Identify which cell holds the provided text, then report its (X, Y) central coordinate. 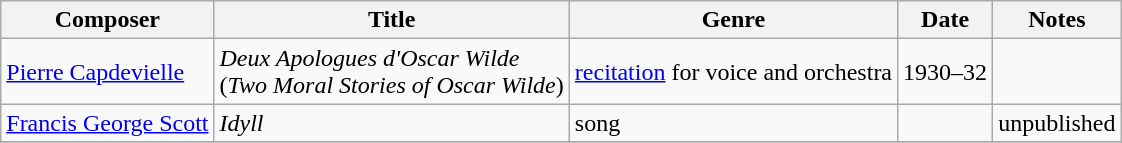
Genre (733, 20)
song (733, 123)
unpublished (1057, 123)
Pierre Capdevielle (108, 72)
Title (392, 20)
recitation for voice and orchestra (733, 72)
1930–32 (946, 72)
Deux Apologues d'Oscar Wilde (Two Moral Stories of Oscar Wilde) (392, 72)
Notes (1057, 20)
Date (946, 20)
Composer (108, 20)
Idyll (392, 123)
Francis George Scott (108, 123)
